Detect which cell encompasses the target text, then output its [X, Y] center coordinate. 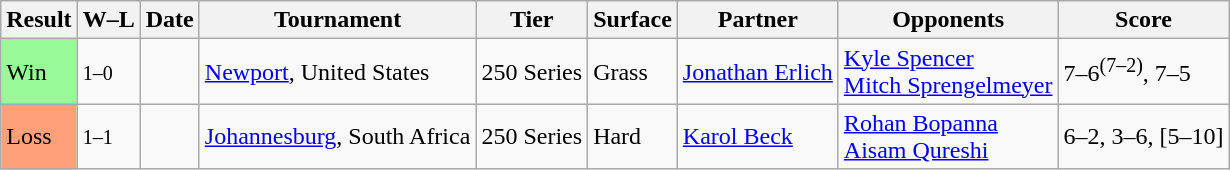
Newport, United States [338, 72]
W–L [108, 20]
Loss [39, 136]
Grass [633, 72]
1–0 [108, 72]
Tier [532, 20]
Johannesburg, South Africa [338, 136]
Kyle Spencer Mitch Sprengelmeyer [948, 72]
Tournament [338, 20]
Karol Beck [758, 136]
Rohan Bopanna Aisam Qureshi [948, 136]
Partner [758, 20]
Score [1144, 20]
Opponents [948, 20]
Surface [633, 20]
Jonathan Erlich [758, 72]
Win [39, 72]
Result [39, 20]
1–1 [108, 136]
6–2, 3–6, [5–10] [1144, 136]
Date [170, 20]
7–6(7–2), 7–5 [1144, 72]
Hard [633, 136]
